Locate the cell with the specified text and output its [X, Y] center coordinate. 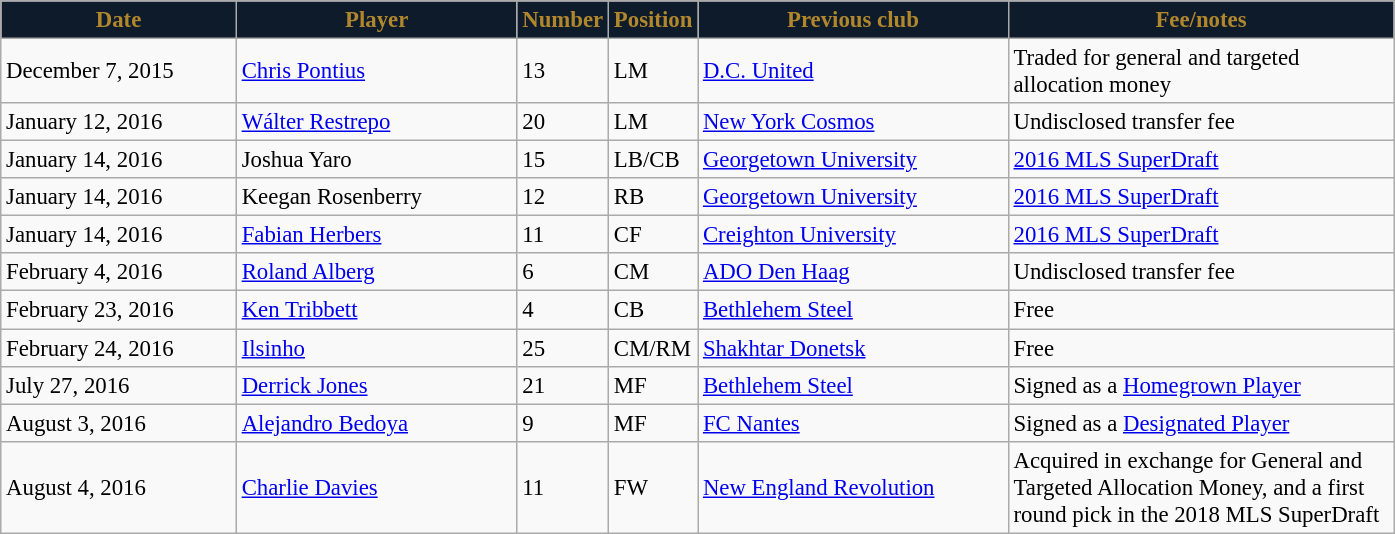
Ilsinho [376, 348]
July 27, 2016 [119, 385]
20 [563, 122]
Previous club [854, 20]
CM/RM [654, 348]
25 [563, 348]
Ken Tribbett [376, 310]
New York Cosmos [854, 122]
FW [654, 487]
CM [654, 273]
Player [376, 20]
Date [119, 20]
Joshua Yaro [376, 160]
February 4, 2016 [119, 273]
January 12, 2016 [119, 122]
FC Nantes [854, 423]
CF [654, 235]
Number [563, 20]
21 [563, 385]
Roland Alberg [376, 273]
15 [563, 160]
Signed as a Designated Player [1201, 423]
12 [563, 197]
Position [654, 20]
LB/CB [654, 160]
Alejandro Bedoya [376, 423]
9 [563, 423]
December 7, 2015 [119, 72]
Acquired in exchange for General and Targeted Allocation Money, and a first round pick in the 2018 MLS SuperDraft [1201, 487]
6 [563, 273]
Keegan Rosenberry [376, 197]
Shakhtar Donetsk [854, 348]
D.C. United [854, 72]
August 3, 2016 [119, 423]
Fee/notes [1201, 20]
Fabian Herbers [376, 235]
February 24, 2016 [119, 348]
4 [563, 310]
RB [654, 197]
Signed as a Homegrown Player [1201, 385]
ADO Den Haag [854, 273]
August 4, 2016 [119, 487]
February 23, 2016 [119, 310]
13 [563, 72]
Chris Pontius [376, 72]
Creighton University [854, 235]
Traded for general and targeted allocation money [1201, 72]
Wálter Restrepo [376, 122]
CB [654, 310]
Derrick Jones [376, 385]
Charlie Davies [376, 487]
New England Revolution [854, 487]
